From the cell containing the given text, extract its center point as [X, Y] coordinate. 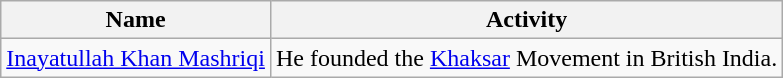
Name [136, 20]
He founded the Khaksar Movement in British India. [526, 58]
Activity [526, 20]
Inayatullah Khan Mashriqi [136, 58]
